Scan for the cell matching the given text and deliver its [x, y] coordinate at center. 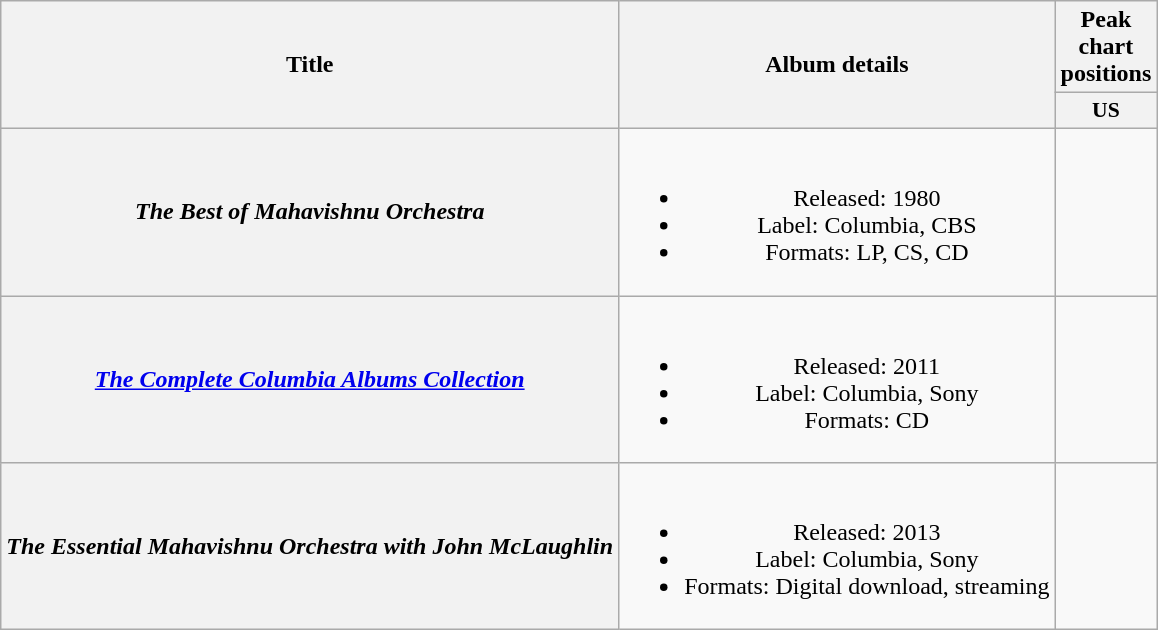
Released: 2013Label: Columbia, SonyFormats: Digital download, streaming [837, 546]
Album details [837, 65]
The Best of Mahavishnu Orchestra [310, 212]
US [1106, 111]
Released: 2011Label: Columbia, SonyFormats: CD [837, 380]
Peak chart positions [1106, 47]
The Complete Columbia Albums Collection [310, 380]
The Essential Mahavishnu Orchestra with John McLaughlin [310, 546]
Released: 1980Label: Columbia, CBSFormats: LP, CS, CD [837, 212]
Title [310, 65]
